Return the (x, y) coordinate for the center point of the cell that contains the specified text.  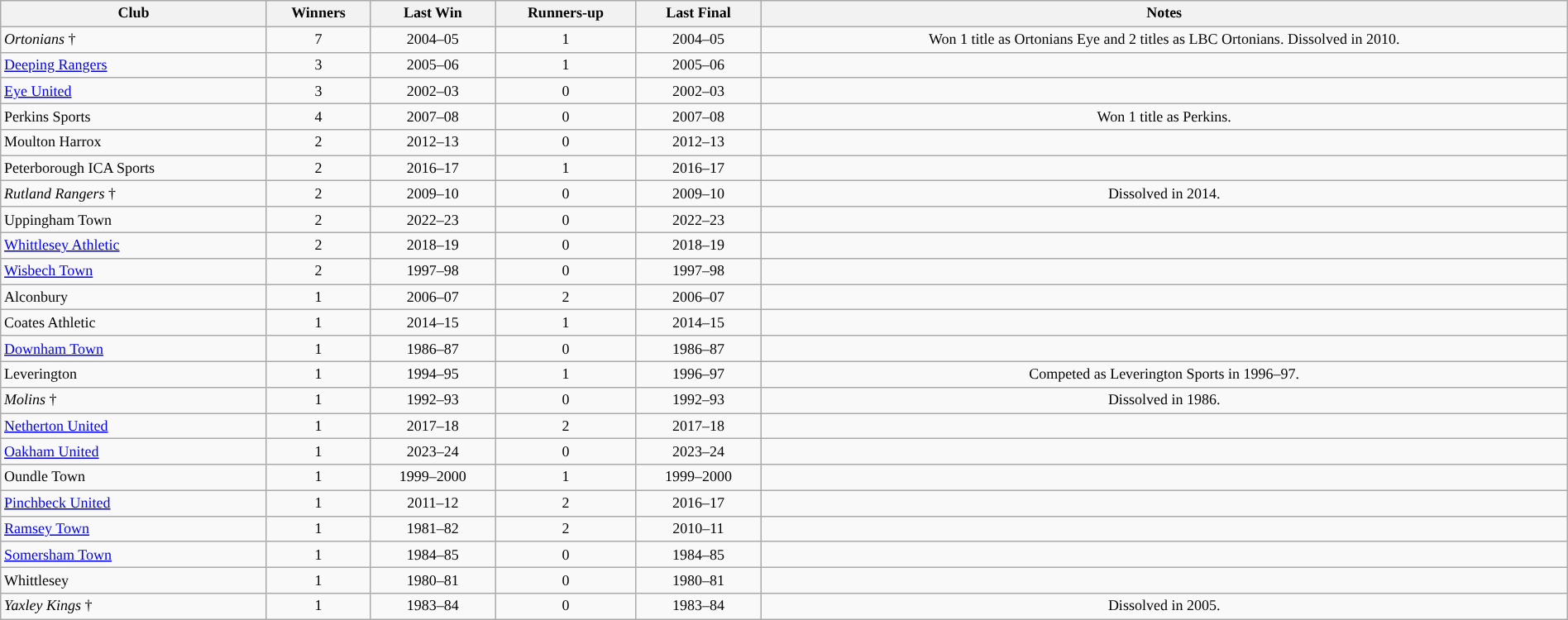
Ortonians † (134, 40)
2011–12 (433, 503)
Rutland Rangers † (134, 193)
Runners-up (566, 13)
1996–97 (698, 374)
Won 1 title as Perkins. (1164, 116)
Competed as Leverington Sports in 1996–97. (1164, 374)
Molins † (134, 400)
1994–95 (433, 374)
Downham Town (134, 349)
Notes (1164, 13)
Ramsey Town (134, 529)
Winners (318, 13)
Wisbech Town (134, 271)
Oundle Town (134, 478)
Whittlesey Athletic (134, 245)
1981–82 (433, 529)
Perkins Sports (134, 116)
Moulton Harrox (134, 142)
Dissolved in 2014. (1164, 193)
Somersham Town (134, 554)
Dissolved in 1986. (1164, 400)
7 (318, 40)
Whittlesey (134, 580)
Alconbury (134, 298)
4 (318, 116)
Last Final (698, 13)
Netherton United (134, 427)
Last Win (433, 13)
Dissolved in 2005. (1164, 607)
Club (134, 13)
Oakham United (134, 451)
Deeping Rangers (134, 64)
Pinchbeck United (134, 503)
Won 1 title as Ortonians Eye and 2 titles as LBC Ortonians. Dissolved in 2010. (1164, 40)
Leverington (134, 374)
Yaxley Kings † (134, 607)
Eye United (134, 91)
2010–11 (698, 529)
Coates Athletic (134, 322)
Uppingham Town (134, 220)
Peterborough ICA Sports (134, 169)
